Search for the cell housing the specified text and yield its (x, y) center coordinate. 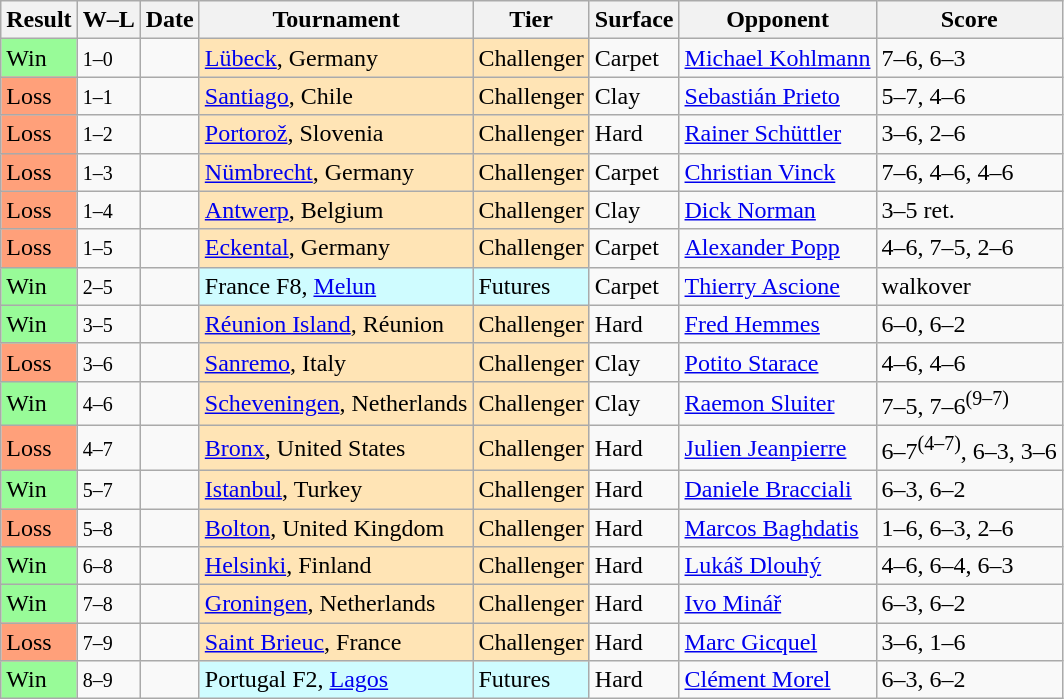
7–5, 7–6(9–7) (969, 404)
Sanremo, Italy (336, 362)
Date (170, 20)
Michael Kohlmann (778, 58)
1–2 (108, 134)
4–6, 4–6 (969, 362)
W–L (108, 20)
Istanbul, Turkey (336, 489)
Julien Jeanpierre (778, 448)
Fred Hemmes (778, 324)
Antwerp, Belgium (336, 210)
Result (39, 20)
4–7 (108, 448)
4–6, 6–4, 6–3 (969, 566)
Lübeck, Germany (336, 58)
Eckental, Germany (336, 248)
6–8 (108, 566)
Potito Starace (778, 362)
Dick Norman (778, 210)
Santiago, Chile (336, 96)
Alexander Popp (778, 248)
Bolton, United Kingdom (336, 528)
Christian Vinck (778, 172)
Portorož, Slovenia (336, 134)
Score (969, 20)
1–5 (108, 248)
Marcos Baghdatis (778, 528)
Raemon Sluiter (778, 404)
Scheveningen, Netherlands (336, 404)
1–4 (108, 210)
6–7(4–7), 6–3, 3–6 (969, 448)
Clément Morel (778, 680)
Groningen, Netherlands (336, 604)
Helsinki, Finland (336, 566)
5–7, 4–6 (969, 96)
Tournament (336, 20)
Bronx, United States (336, 448)
7–6, 4–6, 4–6 (969, 172)
Opponent (778, 20)
Lukáš Dlouhý (778, 566)
3–5 (108, 324)
3–6 (108, 362)
Marc Gicquel (778, 642)
6–0, 6–2 (969, 324)
3–6, 1–6 (969, 642)
France F8, Melun (336, 286)
Thierry Ascione (778, 286)
Sebastián Prieto (778, 96)
7–8 (108, 604)
2–5 (108, 286)
3–6, 2–6 (969, 134)
Portugal F2, Lagos (336, 680)
Saint Brieuc, France (336, 642)
Tier (531, 20)
walkover (969, 286)
Daniele Bracciali (778, 489)
Réunion Island, Réunion (336, 324)
1–6, 6–3, 2–6 (969, 528)
7–6, 6–3 (969, 58)
5–8 (108, 528)
Nümbrecht, Germany (336, 172)
5–7 (108, 489)
4–6, 7–5, 2–6 (969, 248)
1–1 (108, 96)
3–5 ret. (969, 210)
1–3 (108, 172)
Rainer Schüttler (778, 134)
8–9 (108, 680)
1–0 (108, 58)
7–9 (108, 642)
Ivo Minář (778, 604)
4–6 (108, 404)
Surface (634, 20)
